Scan for the cell matching the given text and deliver its [x, y] coordinate at center. 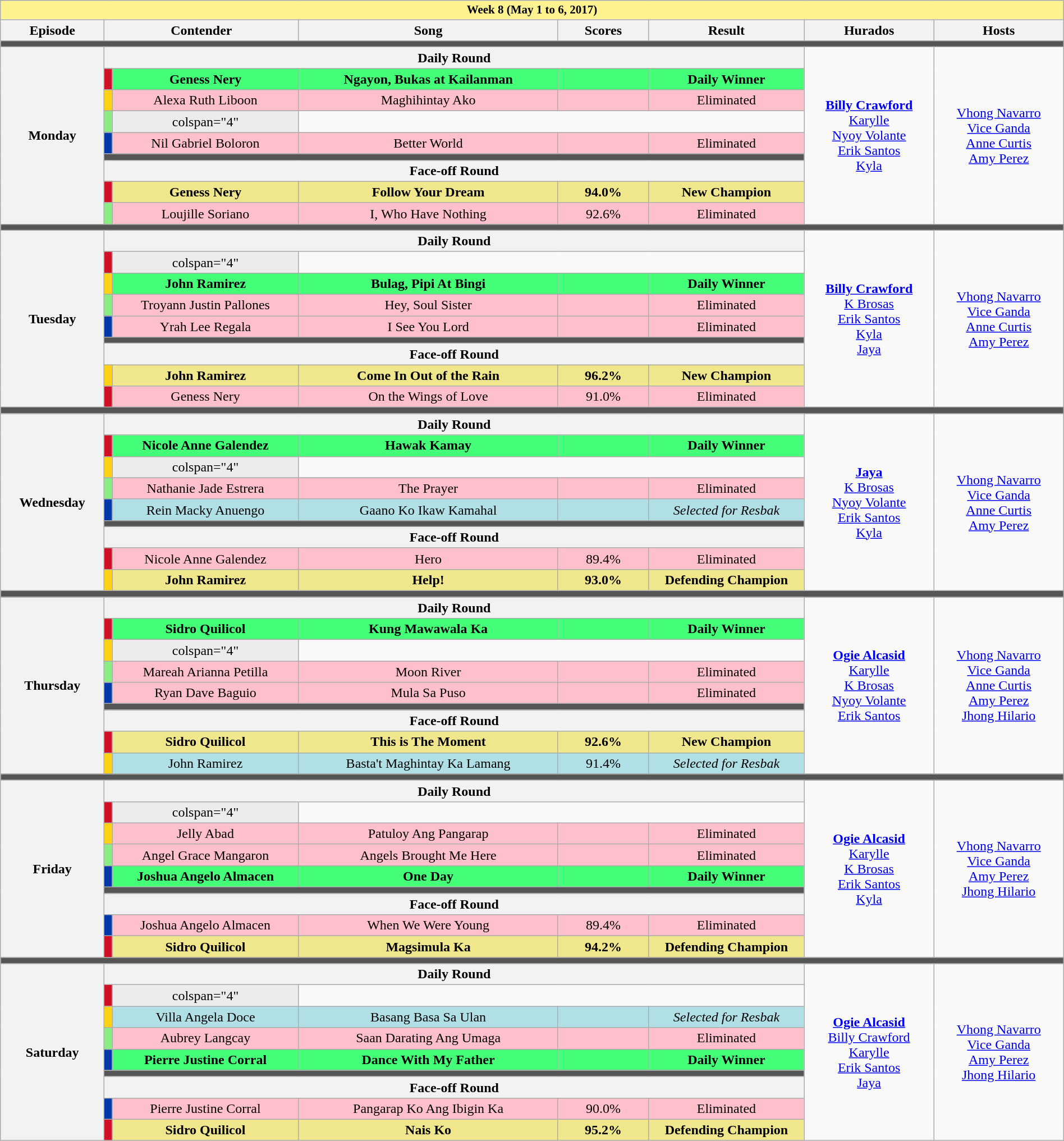
Ngayon, Bukas at Kailanman [428, 79]
Hurados [869, 30]
Basang Basa Sa Ulan [428, 1017]
I, Who Have Nothing [428, 213]
Contender [201, 30]
Angels Brought Me Here [428, 855]
The Prayer [428, 488]
90.0% [603, 1108]
Troyann Justin Pallones [205, 305]
Song [428, 30]
On the Wings of Love [428, 397]
Monday [53, 136]
Help! [428, 580]
Better World [428, 143]
Kung Mawawala Ka [428, 629]
Come In Out of the Rain [428, 375]
This is The Moment [428, 742]
Tuesday [53, 319]
Follow Your Dream [428, 192]
Alexa Ruth Liboon [205, 100]
91.0% [603, 397]
Mula Sa Puso [428, 693]
Ogie AlcasidKarylleK BrosasNyoy VolanteErik Santos [869, 686]
Villa Angela Doce [205, 1017]
95.2% [603, 1130]
Bulag, Pipi At Bingi [428, 284]
96.2% [603, 375]
Billy CrawfordK BrosasErik SantosKylaJaya [869, 319]
Thursday [53, 686]
When We Were Young [428, 925]
Friday [53, 869]
Loujille Soriano [205, 213]
Angel Grace Mangaron [205, 855]
Gaano Ko Ikaw Kamahal [428, 510]
Nais Ko [428, 1130]
Hero [428, 558]
Episode [53, 30]
Basta't Maghintay Ka Lamang [428, 763]
Ogie AlcasidKarylleK BrosasErik SantosKyla [869, 869]
94.2% [603, 947]
Hosts [999, 30]
Jelly Abad [205, 833]
Aubrey Langcay [205, 1038]
One Day [428, 877]
Billy CrawfordKarylleNyoy VolanteErik SantosKyla [869, 136]
Yrah Lee Regala [205, 327]
Pangarap Ko Ang Ibigin Ka [428, 1108]
Magsimula Ka [428, 947]
Maghihintay Ako [428, 100]
Rein Macky Anuengo [205, 510]
Wednesday [53, 502]
Patuloy Ang Pangarap [428, 833]
Dance With My Father [428, 1060]
Mareah Arianna Petilla [205, 672]
Scores [603, 30]
Saan Darating Ang Umaga [428, 1038]
Vhong NavarroVice GandaAnne CurtisAmy PerezJhong Hilario [999, 686]
Ryan Dave Baguio [205, 693]
91.4% [603, 763]
Week 8 (May 1 to 6, 2017) [532, 10]
Nil Gabriel Boloron [205, 143]
Saturday [53, 1052]
JayaK BrosasNyoy VolanteErik SantosKyla [869, 502]
Moon River [428, 672]
Nathanie Jade Estrera [205, 488]
Hawak Kamay [428, 446]
Hey, Soul Sister [428, 305]
94.0% [603, 192]
93.0% [603, 580]
I See You Lord [428, 327]
Result [726, 30]
Ogie AlcasidBilly CrawfordKarylleErik SantosJaya [869, 1052]
